From the cell containing the given text, extract its center point as (X, Y) coordinate. 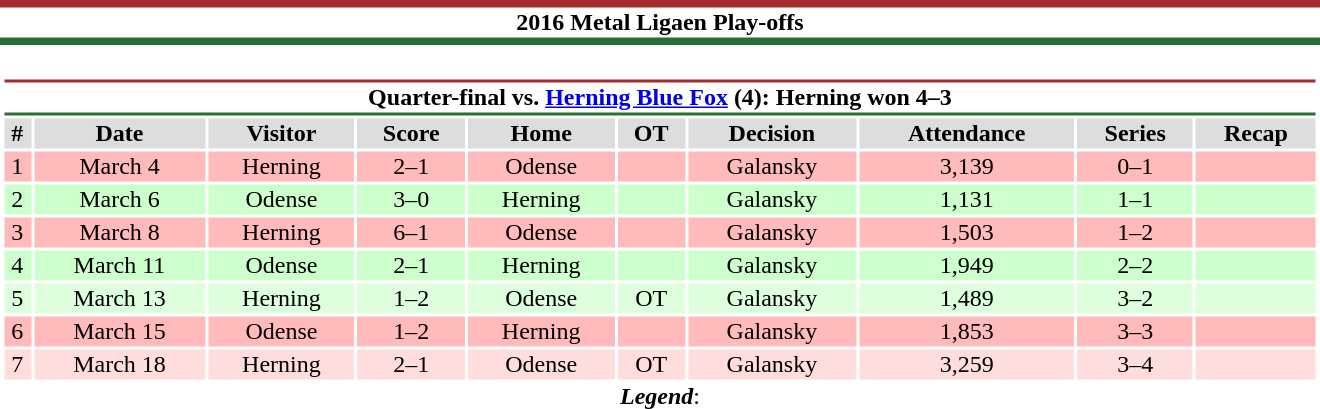
1 (18, 167)
March 15 (120, 331)
Recap (1256, 133)
March 13 (120, 299)
4 (18, 265)
Visitor (281, 133)
1,489 (967, 299)
1,949 (967, 265)
0–1 (1136, 167)
Decision (772, 133)
3–3 (1136, 331)
2–2 (1136, 265)
3–2 (1136, 299)
1,503 (967, 233)
6 (18, 331)
March 18 (120, 365)
March 8 (120, 233)
Score (412, 133)
March 4 (120, 167)
Quarter-final vs. Herning Blue Fox (4): Herning won 4–3 (660, 98)
3–0 (412, 199)
7 (18, 365)
# (18, 133)
6–1 (412, 233)
3,259 (967, 365)
Attendance (967, 133)
3–4 (1136, 365)
Series (1136, 133)
Home (541, 133)
1,853 (967, 331)
2 (18, 199)
March 6 (120, 199)
1,131 (967, 199)
5 (18, 299)
3 (18, 233)
March 11 (120, 265)
1–1 (1136, 199)
Date (120, 133)
3,139 (967, 167)
